Return [X, Y] of the center of cell containing provided text 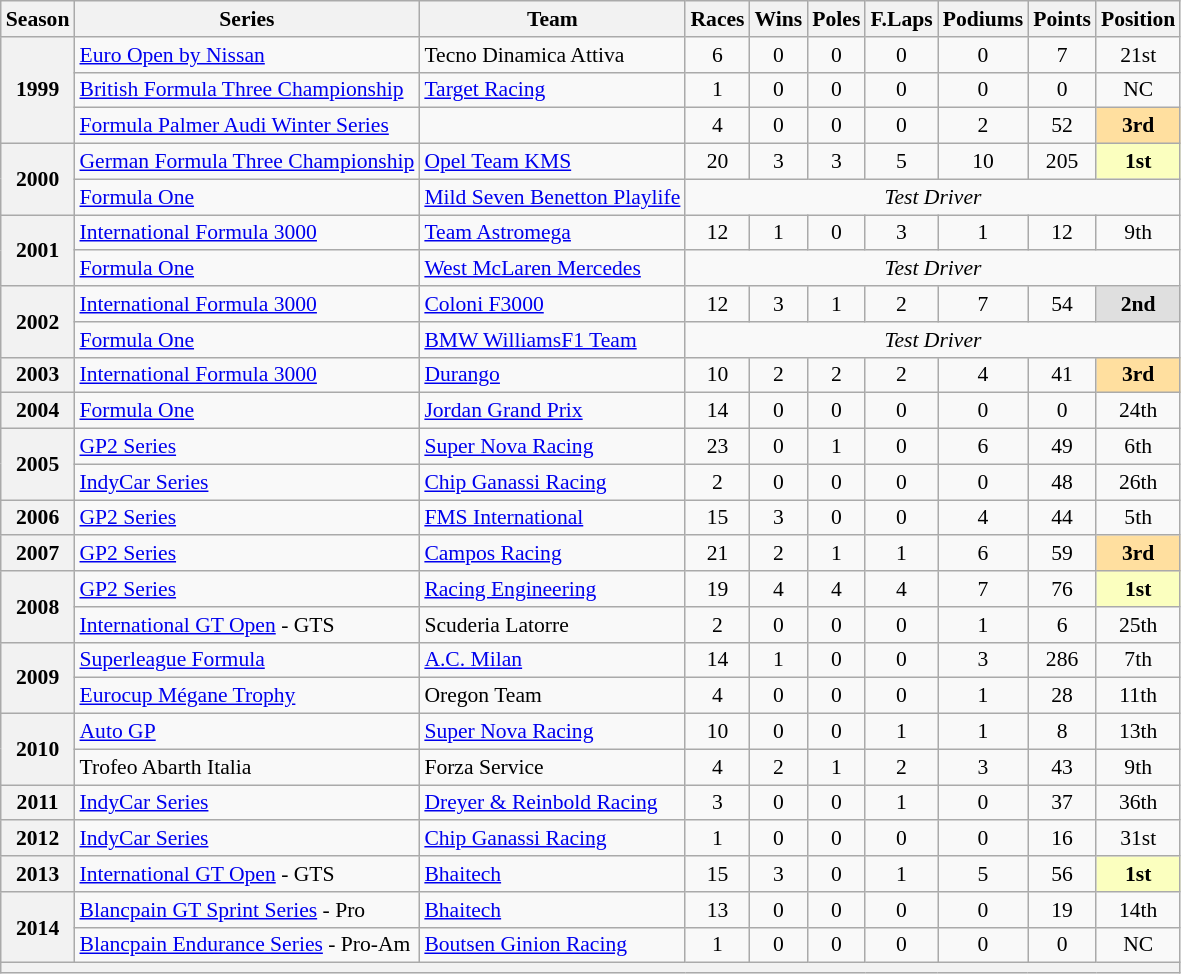
13th [1138, 732]
Blancpain Endurance Series - Pro-Am [246, 945]
2003 [38, 375]
BMW WilliamsF1 Team [552, 340]
Dreyer & Reinbold Racing [552, 803]
5th [1138, 518]
43 [1062, 767]
2010 [38, 750]
2008 [38, 606]
Forza Service [552, 767]
76 [1062, 589]
Formula Palmer Audi Winter Series [246, 126]
Poles [836, 19]
2000 [38, 180]
2007 [38, 554]
2012 [38, 839]
Tecno Dinamica Attiva [552, 55]
52 [1062, 126]
41 [1062, 375]
2004 [38, 411]
2014 [38, 928]
2nd [1138, 304]
FMS International [552, 518]
28 [1062, 696]
24th [1138, 411]
49 [1062, 447]
F.Laps [901, 19]
Durango [552, 375]
286 [1062, 660]
2011 [38, 803]
48 [1062, 482]
7th [1138, 660]
44 [1062, 518]
37 [1062, 803]
German Formula Three Championship [246, 162]
Coloni F3000 [552, 304]
13 [717, 910]
59 [1062, 554]
14th [1138, 910]
Series [246, 19]
2005 [38, 464]
A.C. Milan [552, 660]
Position [1138, 19]
Team Astromega [552, 233]
8 [1062, 732]
Races [717, 19]
54 [1062, 304]
Campos Racing [552, 554]
Wins [779, 19]
23 [717, 447]
2013 [38, 874]
Mild Seven Benetton Playlife [552, 197]
Target Racing [552, 90]
Boutsen Ginion Racing [552, 945]
Podiums [984, 19]
205 [1062, 162]
Season [38, 19]
West McLaren Mercedes [552, 269]
Scuderia Latorre [552, 625]
Blancpain GT Sprint Series - Pro [246, 910]
11th [1138, 696]
Oregon Team [552, 696]
Euro Open by Nissan [246, 55]
1999 [38, 90]
36th [1138, 803]
Racing Engineering [552, 589]
56 [1062, 874]
Superleague Formula [246, 660]
16 [1062, 839]
Team [552, 19]
31st [1138, 839]
Jordan Grand Prix [552, 411]
Opel Team KMS [552, 162]
Auto GP [246, 732]
26th [1138, 482]
Trofeo Abarth Italia [246, 767]
2002 [38, 322]
25th [1138, 625]
British Formula Three Championship [246, 90]
2006 [38, 518]
Eurocup Mégane Trophy [246, 696]
2009 [38, 678]
21st [1138, 55]
6th [1138, 447]
2001 [38, 250]
21 [717, 554]
20 [717, 162]
Points [1062, 19]
